Search for the cell housing the specified text and yield its (x, y) center coordinate. 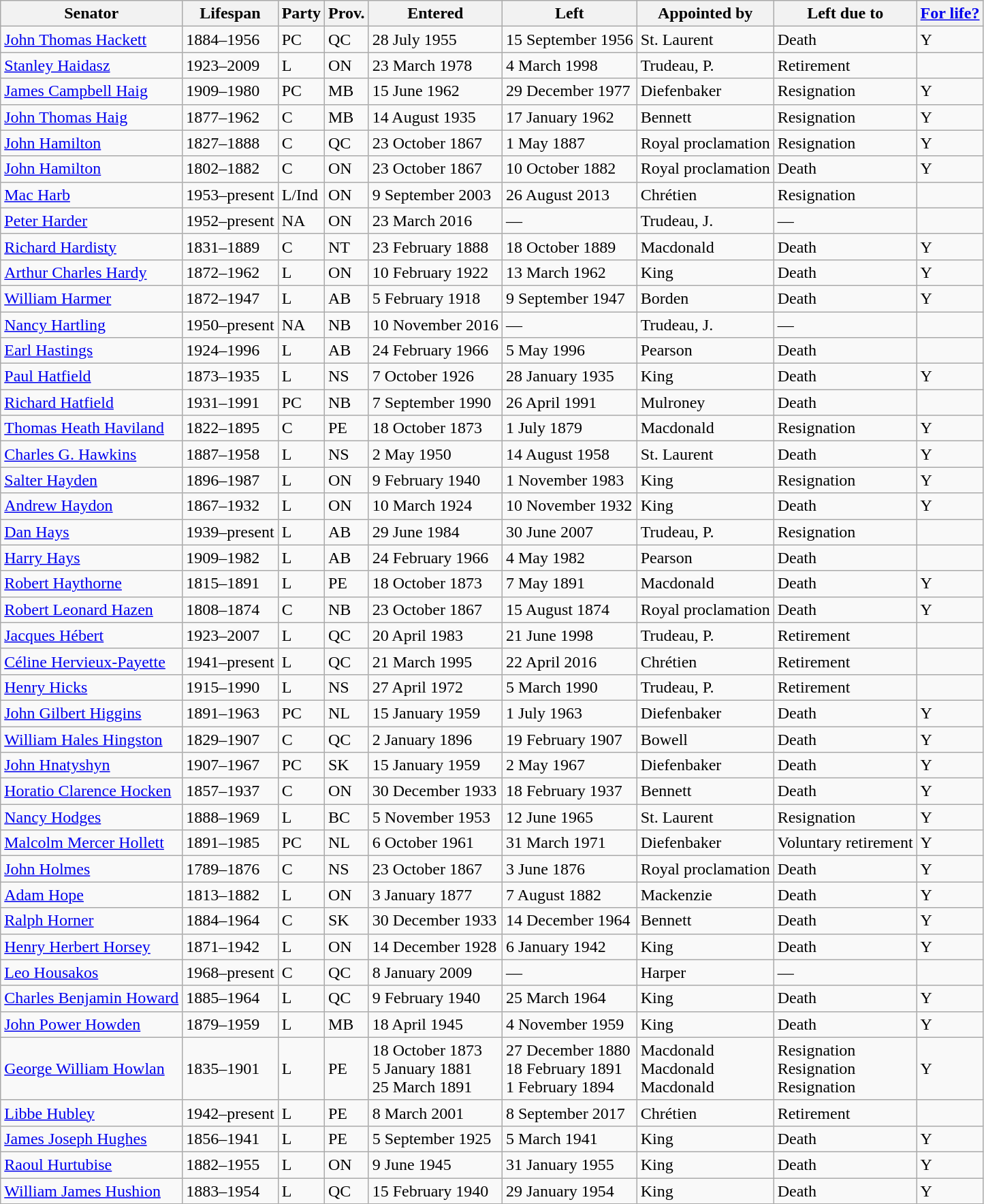
29 December 1977 (569, 91)
12 June 1965 (569, 817)
18 February 1937 (569, 791)
7 September 1990 (435, 402)
Prov. (346, 14)
Entered (435, 14)
1802–1882 (230, 169)
William James Hushion (91, 1191)
1877–1962 (230, 117)
31 March 1971 (569, 843)
6 October 1961 (435, 843)
1873–1935 (230, 377)
23 March 2016 (435, 221)
21 June 1998 (569, 635)
Leo Housakos (91, 972)
1953–present (230, 195)
1 July 1879 (569, 428)
1952–present (230, 221)
Mackenzie (705, 895)
Henry Hicks (91, 687)
NT (346, 247)
Voluntary retirement (845, 843)
Robert Leonard Hazen (91, 609)
1891–1985 (230, 843)
6 January 1942 (569, 947)
1939–present (230, 532)
Mac Harb (91, 195)
1885–1964 (230, 998)
9 September 2003 (435, 195)
Stanley Haidasz (91, 65)
10 February 1922 (435, 272)
1907–1967 (230, 765)
1879–1959 (230, 1024)
1883–1954 (230, 1191)
Richard Hatfield (91, 402)
1968–present (230, 972)
L/Ind (301, 195)
1884–1964 (230, 921)
1923–2007 (230, 635)
Bowell (705, 739)
Party (301, 14)
Céline Hervieux-Payette (91, 661)
26 April 1991 (569, 402)
Borden (705, 298)
10 March 1924 (435, 506)
18 October 1889 (569, 247)
MacdonaldMacdonaldMacdonald (705, 1068)
1872–1962 (230, 272)
29 January 1954 (569, 1191)
1942–present (230, 1113)
23 March 1978 (435, 65)
Nancy Hodges (91, 817)
29 June 1984 (435, 532)
1887–1958 (230, 454)
2 January 1896 (435, 739)
10 November 2016 (435, 325)
1856–1941 (230, 1139)
18 October 18735 January 188125 March 1891 (435, 1068)
Arthur Charles Hardy (91, 272)
Malcolm Mercer Hollett (91, 843)
1888–1969 (230, 817)
Senator (91, 14)
1827–1888 (230, 143)
1829–1907 (230, 739)
27 December 188018 February 18911 February 1894 (569, 1068)
2 May 1950 (435, 454)
4 May 1982 (569, 558)
5 May 1996 (569, 351)
Robert Haythorne (91, 584)
Paul Hatfield (91, 377)
19 February 1907 (569, 739)
8 March 2001 (435, 1113)
Horatio Clarence Hocken (91, 791)
1924–1996 (230, 351)
Harry Hays (91, 558)
1872–1947 (230, 298)
25 March 1964 (569, 998)
20 April 1983 (435, 635)
1950–present (230, 325)
1896–1987 (230, 480)
James Joseph Hughes (91, 1139)
8 September 2017 (569, 1113)
5 March 1941 (569, 1139)
30 June 2007 (569, 532)
Peter Harder (91, 221)
4 November 1959 (569, 1024)
9 June 1945 (435, 1165)
Nancy Hartling (91, 325)
15 August 1874 (569, 609)
8 January 2009 (435, 972)
1 July 1963 (569, 713)
ResignationResignationResignation (845, 1068)
George William Howlan (91, 1068)
1891–1963 (230, 713)
John Holmes (91, 869)
1 November 1983 (569, 480)
1867–1932 (230, 506)
William Hales Hingston (91, 739)
28 January 1935 (569, 377)
Harper (705, 972)
3 June 1876 (569, 869)
1822–1895 (230, 428)
1923–2009 (230, 65)
1815–1891 (230, 584)
Ralph Horner (91, 921)
Adam Hope (91, 895)
Appointed by (705, 14)
22 April 2016 (569, 661)
John Thomas Haig (91, 117)
John Hnatyshyn (91, 765)
Libbe Hubley (91, 1113)
1941–present (230, 661)
14 December 1928 (435, 947)
1813–1882 (230, 895)
1857–1937 (230, 791)
18 April 1945 (435, 1024)
1909–1982 (230, 558)
26 August 2013 (569, 195)
21 March 1995 (435, 661)
BC (346, 817)
5 March 1990 (569, 687)
17 January 1962 (569, 117)
Richard Hardisty (91, 247)
27 April 1972 (435, 687)
1909–1980 (230, 91)
14 August 1958 (569, 454)
5 September 1925 (435, 1139)
4 March 1998 (569, 65)
7 August 1882 (569, 895)
14 August 1935 (435, 117)
13 March 1962 (569, 272)
James Campbell Haig (91, 91)
31 January 1955 (569, 1165)
10 October 1882 (569, 169)
Henry Herbert Horsey (91, 947)
Earl Hastings (91, 351)
Charles G. Hawkins (91, 454)
1831–1889 (230, 247)
Andrew Haydon (91, 506)
28 July 1955 (435, 39)
7 October 1926 (435, 377)
Salter Hayden (91, 480)
15 February 1940 (435, 1191)
1871–1942 (230, 947)
15 September 1956 (569, 39)
1884–1956 (230, 39)
2 May 1967 (569, 765)
Thomas Heath Haviland (91, 428)
1 May 1887 (569, 143)
John Power Howden (91, 1024)
Left (569, 14)
15 June 1962 (435, 91)
Raoul Hurtubise (91, 1165)
23 February 1888 (435, 247)
3 January 1877 (435, 895)
Left due to (845, 14)
5 November 1953 (435, 817)
John Thomas Hackett (91, 39)
Jacques Hébert (91, 635)
7 May 1891 (569, 584)
1835–1901 (230, 1068)
1882–1955 (230, 1165)
9 September 1947 (569, 298)
William Harmer (91, 298)
John Gilbert Higgins (91, 713)
1915–1990 (230, 687)
1931–1991 (230, 402)
Lifespan (230, 14)
5 February 1918 (435, 298)
1808–1874 (230, 609)
1789–1876 (230, 869)
14 December 1964 (569, 921)
Mulroney (705, 402)
10 November 1932 (569, 506)
For life? (950, 14)
Charles Benjamin Howard (91, 998)
Dan Hays (91, 532)
